For the text-containing cell, return its midpoint in (X, Y) coordinate format. 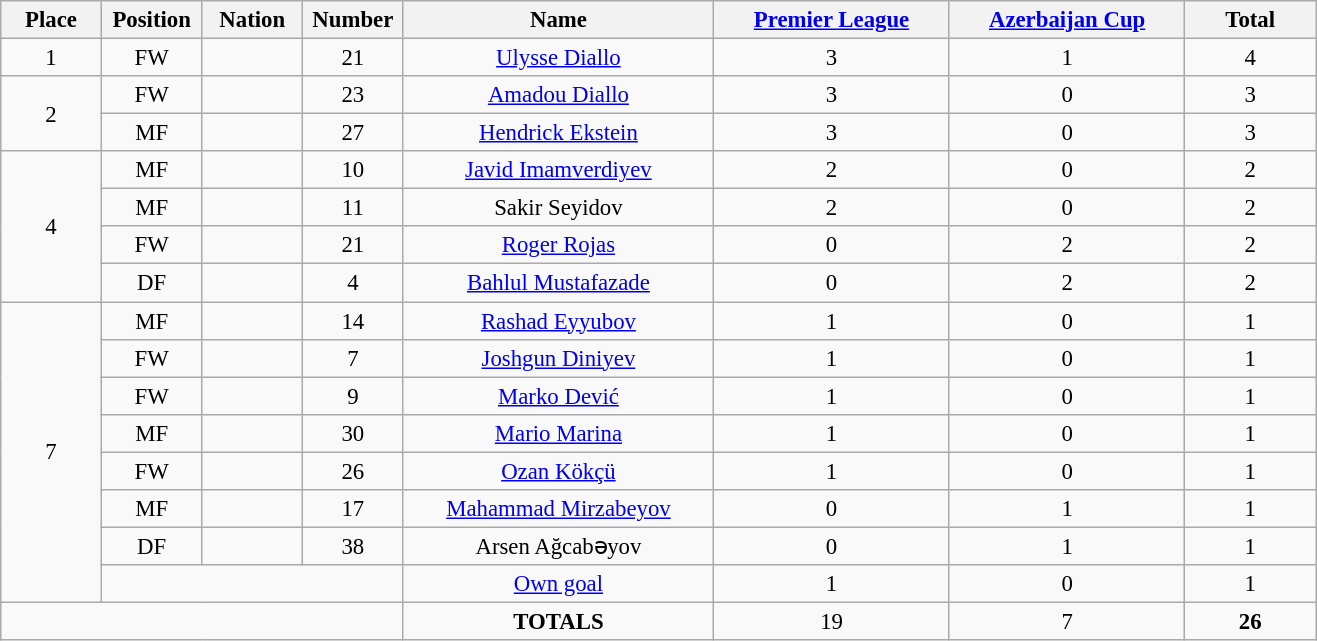
11 (354, 208)
23 (354, 95)
Position (152, 20)
Own goal (558, 584)
38 (354, 546)
Number (354, 20)
Name (558, 20)
Total (1250, 20)
TOTALS (558, 621)
Ozan Kökçü (558, 471)
Javid Imamverdiyev (558, 170)
30 (354, 433)
27 (354, 133)
Hendrick Ekstein (558, 133)
Amadou Diallo (558, 95)
Joshgun Diniyev (558, 358)
17 (354, 509)
Roger Rojas (558, 245)
Rashad Eyyubov (558, 321)
Azerbaijan Cup (1067, 20)
Bahlul Mustafazade (558, 283)
Mahammad Mirzabeyov (558, 509)
Nation (252, 20)
Marko Dević (558, 396)
Mario Marina (558, 433)
Arsen Ağcabəyov (558, 546)
10 (354, 170)
Sakir Seyidov (558, 208)
9 (354, 396)
Ulysse Diallo (558, 58)
14 (354, 321)
19 (832, 621)
Premier League (832, 20)
Place (52, 20)
